Provide the [x, y] coordinate of the cell's center where the given text is located.  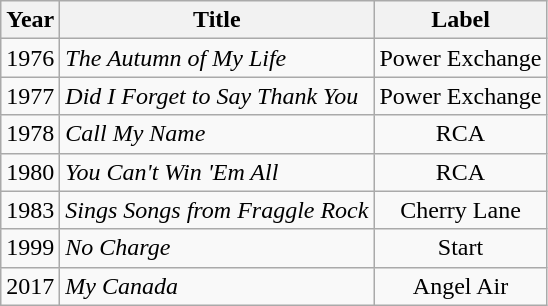
1976 [30, 58]
Sings Songs from Fraggle Rock [217, 210]
1983 [30, 210]
Year [30, 20]
Did I Forget to Say Thank You [217, 96]
My Canada [217, 286]
1977 [30, 96]
1980 [30, 172]
You Can't Win 'Em All [217, 172]
Call My Name [217, 134]
Start [460, 248]
Angel Air [460, 286]
Cherry Lane [460, 210]
Title [217, 20]
1978 [30, 134]
No Charge [217, 248]
Label [460, 20]
1999 [30, 248]
The Autumn of My Life [217, 58]
2017 [30, 286]
